Pinpoint the cell where the given text exists, returning its [x, y] midpoint coordinate. 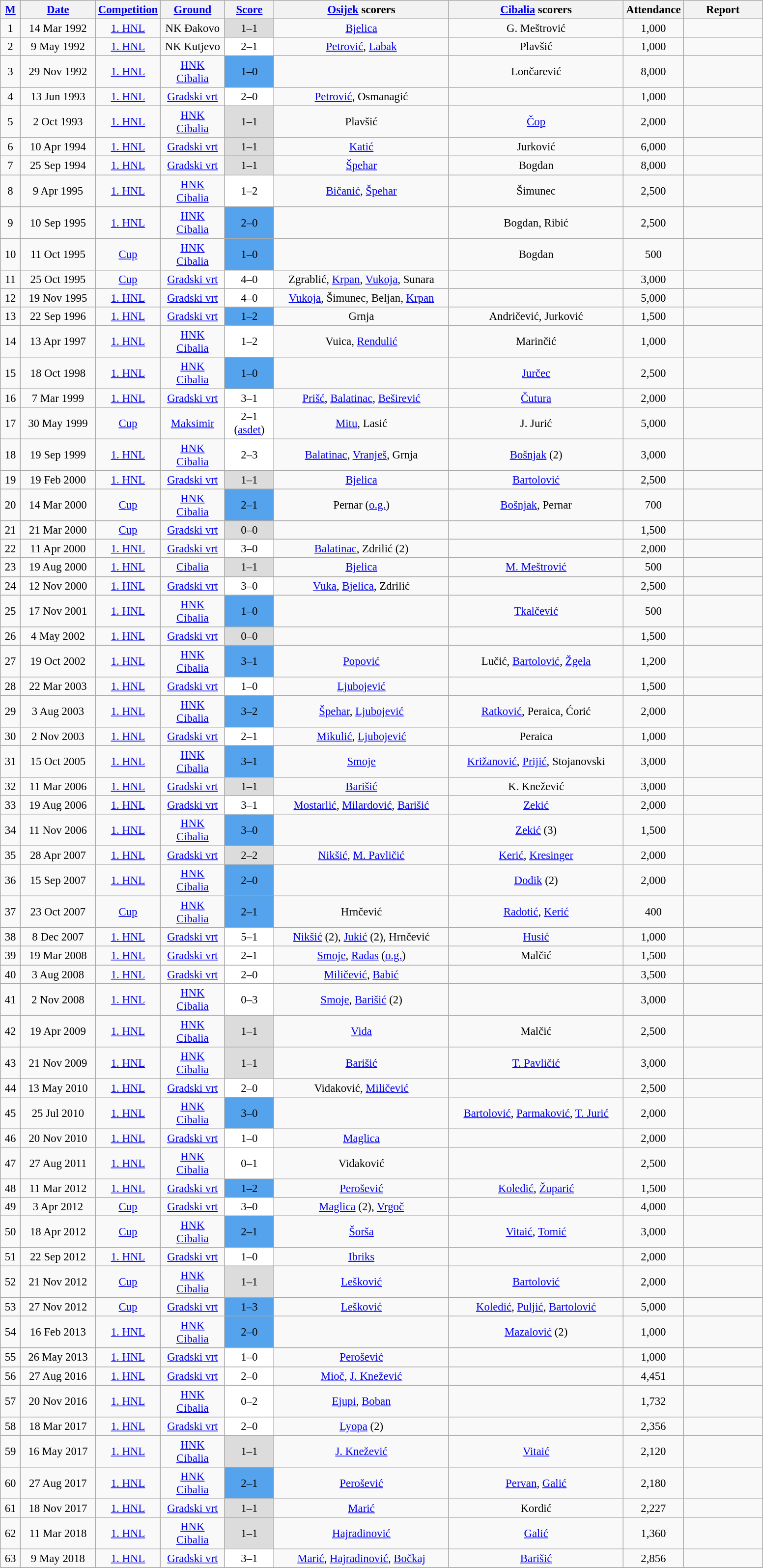
19 Mar 2008 [58, 956]
22 [11, 549]
28 Apr 2007 [58, 855]
Husić [536, 937]
Pervan, Galić [536, 1483]
24 [11, 586]
M. Meštrović [536, 568]
Maglica (2), Vrgoč [362, 1207]
10 Sep 1995 [58, 222]
37 [11, 912]
Bogdan, Ribić [536, 222]
3 Aug 2008 [58, 974]
3,500 [653, 974]
Vitaić, Tomić [536, 1232]
Bošnjak, Pernar [536, 505]
Vuka, Bjelica, Zdrilić [362, 586]
Zekić (3) [536, 830]
Hrnčević [362, 912]
M [11, 10]
5–1 [250, 937]
Kerić, Kresinger [536, 855]
7 Mar 1999 [58, 398]
NK Kutjevo [193, 47]
21 [11, 530]
2–1 (asdet) [250, 424]
60 [11, 1483]
57 [11, 1401]
11 Oct 1995 [58, 255]
2 Nov 2003 [58, 737]
3–2 [250, 712]
10 [11, 255]
29 [11, 712]
Marinčić [536, 341]
Jurčec [536, 373]
15 [11, 373]
25 Sep 1994 [58, 166]
Competition [128, 10]
55 [11, 1358]
20 [11, 505]
1–3 [250, 1307]
Čutura [536, 398]
21 Nov 2009 [58, 1062]
Osijek scorers [362, 10]
Vuica, Rendulić [362, 341]
1 [11, 29]
16 May 2017 [58, 1452]
46 [11, 1138]
27 Aug 2017 [58, 1483]
13 May 2010 [58, 1088]
Cibalia scorers [536, 10]
Koledić, Puljić, Bartolović [536, 1307]
Bičanić, Špehar [362, 191]
6,000 [653, 147]
19 Aug 2006 [58, 805]
13 Jun 1993 [58, 97]
Smoje, Radas (o.g.) [362, 956]
Vitaić [536, 1452]
53 [11, 1307]
19 Sep 1999 [58, 455]
26 May 2013 [58, 1358]
0–3 [250, 999]
15 Sep 2007 [58, 881]
62 [11, 1533]
8 Dec 2007 [58, 937]
48 [11, 1188]
27 Aug 2016 [58, 1376]
2,356 [653, 1426]
Mitu, Lasić [362, 424]
28 [11, 686]
1,732 [653, 1401]
Koledić, Župarić [536, 1188]
Miličević, Babić [362, 974]
18 Nov 2017 [58, 1508]
4 May 2002 [58, 636]
Smoje [362, 762]
47 [11, 1164]
Lončarević [536, 72]
20 Nov 2016 [58, 1401]
21 Nov 2012 [58, 1283]
Nikšić, M. Pavličić [362, 855]
Report [723, 10]
T. Pavličić [536, 1062]
Križanović, Prijić, Stojanovski [536, 762]
19 Oct 2002 [58, 661]
Bartolović, Parmaković, T. Jurić [536, 1113]
K. Knežević [536, 787]
13 Apr 1997 [58, 341]
Pernar (o.g.) [362, 505]
Grnja [362, 316]
Vukoja, Šimunec, Beljan, Krpan [362, 298]
22 Sep 2012 [58, 1257]
G. Meštrović [536, 29]
Date [58, 10]
700 [653, 505]
9 May 1992 [58, 47]
19 [11, 480]
11 Nov 2006 [58, 830]
Jurković [536, 147]
Galić [536, 1533]
2,227 [653, 1508]
Šorša [362, 1232]
0–1 [250, 1164]
31 [11, 762]
J. Jurić [536, 424]
Prišć, Balatinac, Beširević [362, 398]
18 Apr 2012 [58, 1232]
26 [11, 636]
1,200 [653, 661]
15 Oct 2005 [58, 762]
30 [11, 737]
56 [11, 1376]
16 Feb 2013 [58, 1333]
12 Nov 2000 [58, 586]
Ground [193, 10]
54 [11, 1333]
17 Nov 2001 [58, 611]
Katić [362, 147]
11 Mar 2018 [58, 1533]
25 Oct 1995 [58, 279]
3 Apr 2012 [58, 1207]
39 [11, 956]
2 Nov 2008 [58, 999]
2 [11, 47]
61 [11, 1508]
400 [653, 912]
38 [11, 937]
11 Mar 2006 [58, 787]
19 Apr 2009 [58, 1031]
Mostarlić, Milardović, Barišić [362, 805]
19 Feb 2000 [58, 480]
Maglica [362, 1138]
20 Nov 2010 [58, 1138]
J. Knežević [362, 1452]
1,360 [653, 1533]
2–2 [250, 855]
Ibriks [362, 1257]
14 [11, 341]
63 [11, 1558]
Marić, Hajradinović, Bočkaj [362, 1558]
21 Mar 2000 [58, 530]
Lyopa (2) [362, 1426]
42 [11, 1031]
27 Aug 2011 [58, 1164]
Petrović, Labak [362, 47]
Ratković, Peraica, Ćorić [536, 712]
44 [11, 1088]
17 [11, 424]
18 Mar 2017 [58, 1426]
Mioč, J. Knežević [362, 1376]
12 [11, 298]
2,856 [653, 1558]
Lučić, Bartolović, Žgela [536, 661]
27 Nov 2012 [58, 1307]
Vidaković [362, 1164]
25 [11, 611]
Balatinac, Vranješ, Grnja [362, 455]
Radotić, Kerić [536, 912]
9 Apr 1995 [58, 191]
52 [11, 1283]
2–3 [250, 455]
32 [11, 787]
51 [11, 1257]
7 [11, 166]
9 [11, 222]
Andričević, Jurković [536, 316]
Tkalčević [536, 611]
Score [250, 10]
NK Đakovo [193, 29]
Špehar, Ljubojević [362, 712]
22 Sep 1996 [58, 316]
Dodik (2) [536, 881]
18 [11, 455]
2,180 [653, 1483]
9 May 2018 [58, 1558]
18 Oct 1998 [58, 373]
Bošnjak (2) [536, 455]
Vidaković, Miličević [362, 1088]
Šimunec [536, 191]
27 [11, 661]
Marić [362, 1508]
Smoje, Barišić (2) [362, 999]
4,000 [653, 1207]
30 May 1999 [58, 424]
4,451 [653, 1376]
49 [11, 1207]
Peraica [536, 737]
34 [11, 830]
14 Mar 2000 [58, 505]
Vida [362, 1031]
11 Apr 2000 [58, 549]
Mazalović (2) [536, 1333]
Nikšić (2), Jukić (2), Hrnčević [362, 937]
11 [11, 279]
Attendance [653, 10]
3 [11, 72]
Ljubojević [362, 686]
10 Apr 1994 [58, 147]
Kordić [536, 1508]
40 [11, 974]
Zekić [536, 805]
0–2 [250, 1401]
25 Jul 2010 [58, 1113]
Hajradinović [362, 1533]
Čop [536, 122]
Špehar [362, 166]
8 [11, 191]
Cibalia [193, 568]
59 [11, 1452]
36 [11, 881]
4 [11, 97]
11 Mar 2012 [58, 1188]
Petrović, Osmanagić [362, 97]
5 [11, 122]
41 [11, 999]
19 Aug 2000 [58, 568]
16 [11, 398]
45 [11, 1113]
3 Aug 2003 [58, 712]
Mikulić, Ljubojević [362, 737]
35 [11, 855]
6 [11, 147]
2,120 [653, 1452]
14 Mar 1992 [58, 29]
Maksimir [193, 424]
50 [11, 1232]
Zgrablić, Krpan, Vukoja, Sunara [362, 279]
Ejupi, Boban [362, 1401]
29 Nov 1992 [58, 72]
Balatinac, Zdrilić (2) [362, 549]
13 [11, 316]
58 [11, 1426]
33 [11, 805]
23 [11, 568]
Popović [362, 661]
22 Mar 2003 [58, 686]
43 [11, 1062]
23 Oct 2007 [58, 912]
2 Oct 1993 [58, 122]
19 Nov 1995 [58, 298]
